Determine the [x, y] coordinate at the center of the cell enclosing the given text.  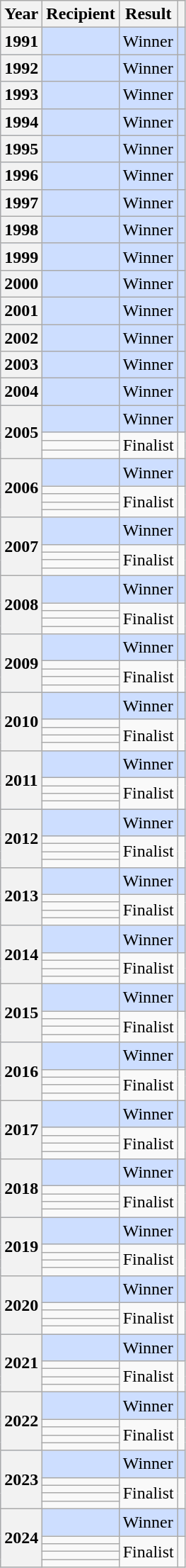
2003 [21, 365]
2002 [21, 338]
2017 [21, 1129]
2010 [21, 721]
2001 [21, 310]
2004 [21, 392]
2016 [21, 1071]
1999 [21, 256]
2019 [21, 1246]
2024 [21, 1538]
1991 [21, 41]
1996 [21, 176]
2013 [21, 896]
Year [21, 14]
1992 [21, 68]
2021 [21, 1363]
2015 [21, 1013]
2012 [21, 838]
2022 [21, 1421]
1997 [21, 203]
2006 [21, 488]
1995 [21, 149]
2000 [21, 283]
2007 [21, 546]
1993 [21, 95]
2008 [21, 604]
2011 [21, 779]
Result [149, 14]
2009 [21, 663]
1998 [21, 230]
2014 [21, 954]
2018 [21, 1188]
2020 [21, 1304]
2005 [21, 432]
1994 [21, 122]
2023 [21, 1479]
Recipient [81, 14]
